Capture the cell that displays the provided text and extract its (X, Y) central coordinate. 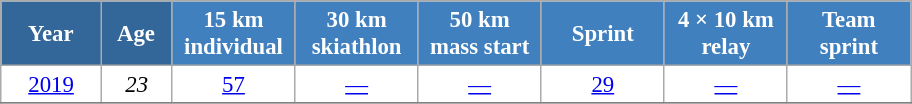
50 km mass start (480, 34)
29 (602, 85)
4 × 10 km relay (726, 34)
2019 (52, 85)
Year (52, 34)
Sprint (602, 34)
30 km skiathlon (356, 34)
23 (136, 85)
Team sprint (848, 34)
Age (136, 34)
15 km individual (234, 34)
57 (234, 85)
